Determine the (X, Y) coordinate at the center of the cell enclosing the given text.  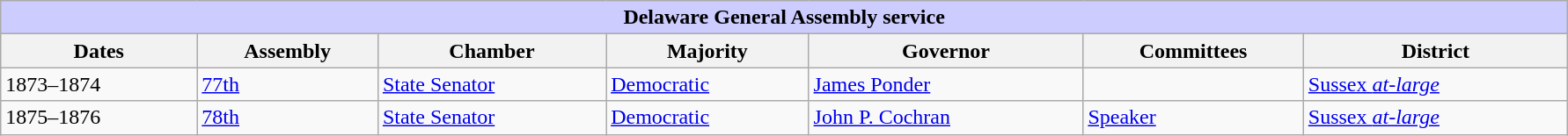
Speaker (1193, 118)
Governor (946, 51)
Majority (707, 51)
Delaware General Assembly service (785, 18)
Chamber (491, 51)
77th (288, 84)
Assembly (288, 51)
District (1435, 51)
1875–1876 (99, 118)
John P. Cochran (946, 118)
1873–1874 (99, 84)
Committees (1193, 51)
78th (288, 118)
Dates (99, 51)
James Ponder (946, 84)
